Extract the (x, y) coordinate from the center of the cell holding the provided text.  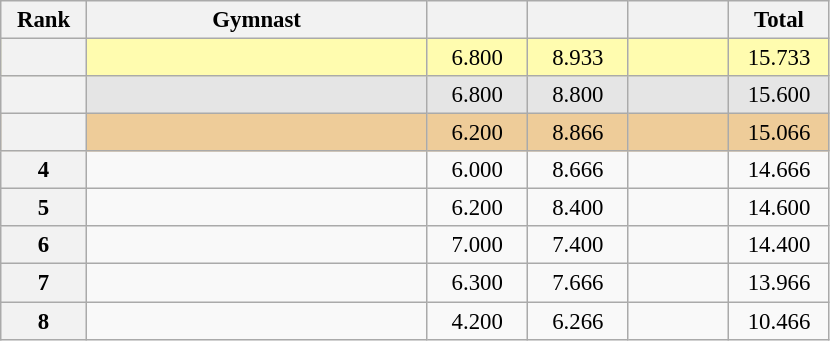
5 (44, 208)
15.733 (780, 58)
8.866 (578, 133)
6.000 (478, 170)
15.066 (780, 133)
13.966 (780, 283)
14.600 (780, 208)
Rank (44, 20)
8.666 (578, 170)
6 (44, 245)
Gymnast (256, 20)
6.300 (478, 283)
14.400 (780, 245)
7 (44, 283)
8.800 (578, 95)
15.600 (780, 95)
7.400 (578, 245)
6.266 (578, 321)
8 (44, 321)
Total (780, 20)
8.933 (578, 58)
10.466 (780, 321)
7.666 (578, 283)
4.200 (478, 321)
7.000 (478, 245)
4 (44, 170)
14.666 (780, 170)
8.400 (578, 208)
